Return the [x, y] coordinate for the center point of the cell that contains the specified text.  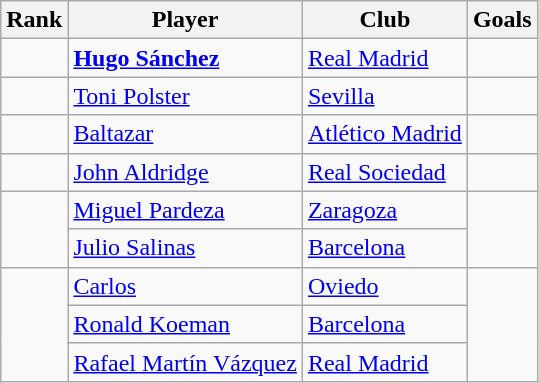
Julio Salinas [186, 248]
Baltazar [186, 134]
Atlético Madrid [384, 134]
Sevilla [384, 96]
John Aldridge [186, 172]
Real Sociedad [384, 172]
Rank [34, 20]
Player [186, 20]
Club [384, 20]
Oviedo [384, 286]
Ronald Koeman [186, 324]
Rafael Martín Vázquez [186, 362]
Toni Polster [186, 96]
Goals [502, 20]
Carlos [186, 286]
Miguel Pardeza [186, 210]
Zaragoza [384, 210]
Hugo Sánchez [186, 58]
